Capture the cell that displays the provided text and extract its (X, Y) central coordinate. 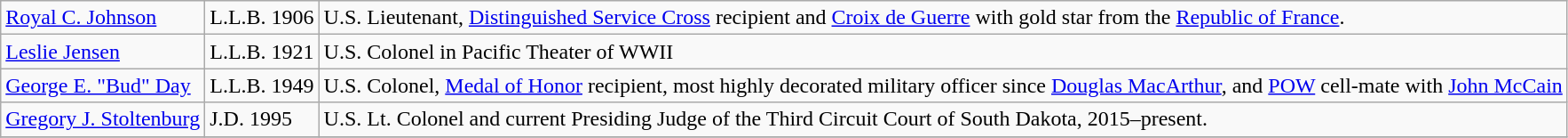
L.L.B. 1906 (262, 18)
U.S. Colonel, Medal of Honor recipient, most highly decorated military officer since Douglas MacArthur, and POW cell-mate with John McCain (943, 85)
J.D. 1995 (262, 119)
Gregory J. Stoltenburg (103, 119)
George E. "Bud" Day (103, 85)
Royal C. Johnson (103, 18)
L.L.B. 1921 (262, 52)
U.S. Lt. Colonel and current Presiding Judge of the Third Circuit Court of South Dakota, 2015–present. (943, 119)
U.S. Colonel in Pacific Theater of WWII (943, 52)
U.S. Lieutenant, Distinguished Service Cross recipient and Croix de Guerre with gold star from the Republic of France. (943, 18)
L.L.B. 1949 (262, 85)
Leslie Jensen (103, 52)
